Search for the cell housing the specified text and yield its (x, y) center coordinate. 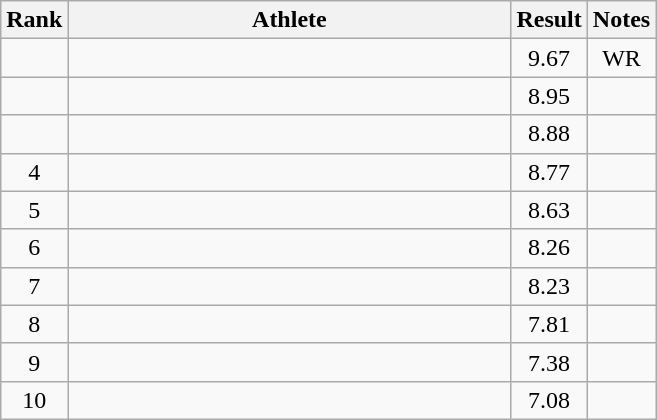
7.38 (549, 362)
7.08 (549, 400)
9.67 (549, 58)
10 (34, 400)
8.63 (549, 210)
8.88 (549, 134)
Result (549, 20)
8.95 (549, 96)
Rank (34, 20)
8.23 (549, 286)
9 (34, 362)
8 (34, 324)
8.77 (549, 172)
4 (34, 172)
Athlete (290, 20)
8.26 (549, 248)
5 (34, 210)
WR (621, 58)
7.81 (549, 324)
7 (34, 286)
Notes (621, 20)
6 (34, 248)
